Locate the cell with the specified text and output its [x, y] center coordinate. 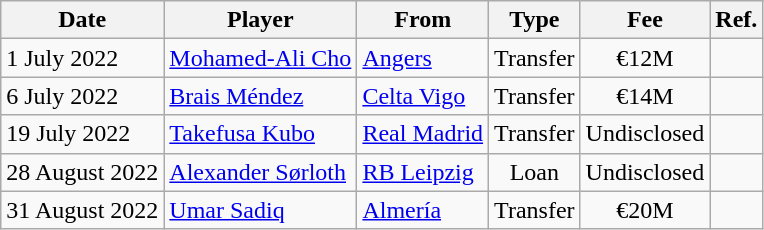
€14M [645, 96]
Loan [535, 172]
6 July 2022 [82, 96]
Player [260, 20]
Umar Sadiq [260, 210]
Brais Méndez [260, 96]
€20M [645, 210]
Angers [423, 58]
Mohamed-Ali Cho [260, 58]
Real Madrid [423, 134]
19 July 2022 [82, 134]
Alexander Sørloth [260, 172]
1 July 2022 [82, 58]
From [423, 20]
Fee [645, 20]
Takefusa Kubo [260, 134]
28 August 2022 [82, 172]
RB Leipzig [423, 172]
Ref. [736, 20]
Celta Vigo [423, 96]
€12M [645, 58]
Almería [423, 210]
31 August 2022 [82, 210]
Date [82, 20]
Type [535, 20]
